Return the (x, y) coordinate for the center point of the cell that contains the specified text.  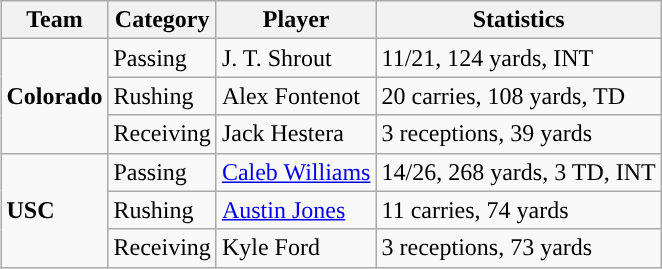
20 carries, 108 yards, TD (518, 96)
Kyle Ford (296, 248)
Category (162, 20)
11 carries, 74 yards (518, 210)
Alex Fontenot (296, 96)
11/21, 124 yards, INT (518, 58)
14/26, 268 yards, 3 TD, INT (518, 172)
3 receptions, 73 yards (518, 248)
USC (54, 210)
Colorado (54, 96)
Caleb Williams (296, 172)
3 receptions, 39 yards (518, 134)
J. T. Shrout (296, 58)
Austin Jones (296, 210)
Player (296, 20)
Jack Hestera (296, 134)
Team (54, 20)
Statistics (518, 20)
